Detect which cell encompasses the target text, then output its [X, Y] center coordinate. 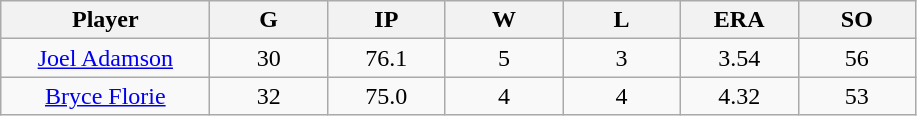
30 [269, 58]
SO [857, 20]
3.54 [739, 58]
G [269, 20]
3 [622, 58]
56 [857, 58]
32 [269, 96]
W [504, 20]
IP [386, 20]
Player [106, 20]
Joel Adamson [106, 58]
76.1 [386, 58]
53 [857, 96]
ERA [739, 20]
75.0 [386, 96]
Bryce Florie [106, 96]
4.32 [739, 96]
5 [504, 58]
L [622, 20]
